Provide the (X, Y) coordinate of the cell's center where the given text is located.  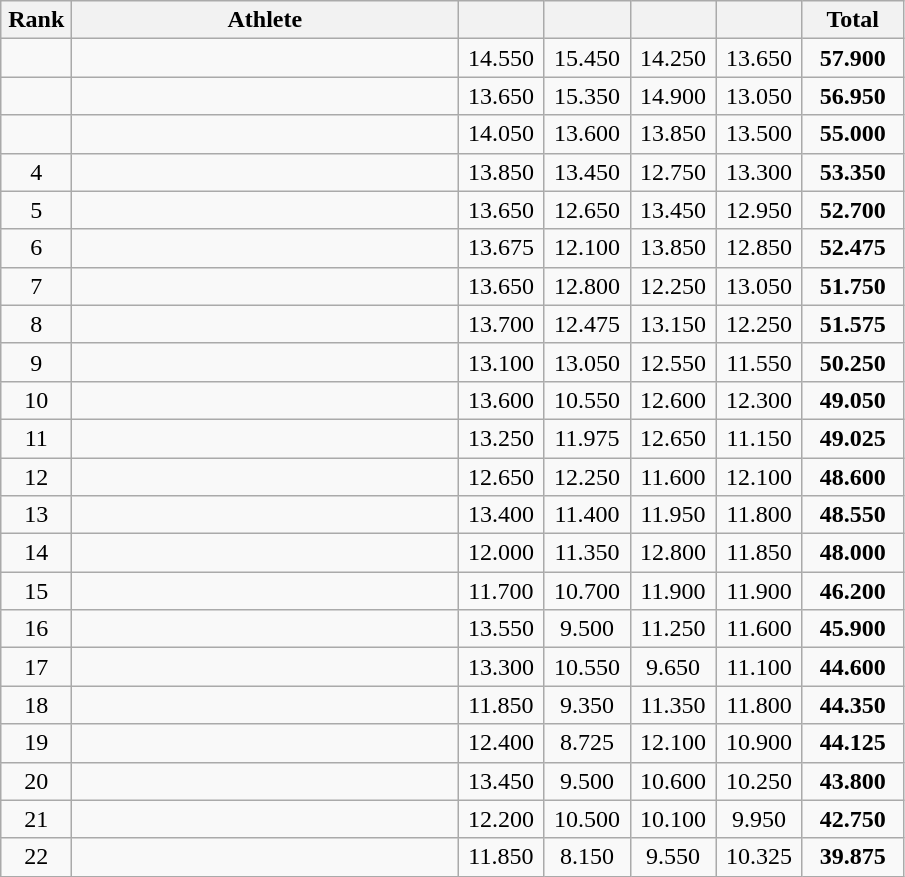
11.400 (587, 515)
11.550 (759, 362)
51.750 (852, 286)
9.550 (673, 857)
20 (36, 781)
22 (36, 857)
6 (36, 248)
11 (36, 438)
12.200 (501, 819)
48.550 (852, 515)
13.500 (759, 134)
55.000 (852, 134)
9.350 (587, 705)
46.200 (852, 591)
10.900 (759, 743)
12.550 (673, 362)
10.325 (759, 857)
13 (36, 515)
Athlete (265, 20)
12.400 (501, 743)
10.250 (759, 781)
49.025 (852, 438)
39.875 (852, 857)
14.050 (501, 134)
13.675 (501, 248)
44.350 (852, 705)
11.950 (673, 515)
56.950 (852, 96)
53.350 (852, 172)
8.150 (587, 857)
9.650 (673, 667)
12.750 (673, 172)
9 (36, 362)
15 (36, 591)
18 (36, 705)
11.700 (501, 591)
8 (36, 324)
14 (36, 553)
13.100 (501, 362)
14.550 (501, 58)
12.000 (501, 553)
17 (36, 667)
13.550 (501, 629)
12.475 (587, 324)
44.125 (852, 743)
19 (36, 743)
21 (36, 819)
10.600 (673, 781)
10.500 (587, 819)
11.150 (759, 438)
45.900 (852, 629)
11.100 (759, 667)
5 (36, 210)
16 (36, 629)
44.600 (852, 667)
14.900 (673, 96)
12.300 (759, 400)
12.950 (759, 210)
8.725 (587, 743)
52.475 (852, 248)
12.850 (759, 248)
52.700 (852, 210)
50.250 (852, 362)
13.400 (501, 515)
Total (852, 20)
Rank (36, 20)
10.700 (587, 591)
10 (36, 400)
7 (36, 286)
13.250 (501, 438)
48.600 (852, 477)
11.250 (673, 629)
49.050 (852, 400)
14.250 (673, 58)
15.350 (587, 96)
57.900 (852, 58)
12 (36, 477)
48.000 (852, 553)
13.700 (501, 324)
42.750 (852, 819)
11.975 (587, 438)
12.600 (673, 400)
13.150 (673, 324)
51.575 (852, 324)
4 (36, 172)
9.950 (759, 819)
10.100 (673, 819)
15.450 (587, 58)
43.800 (852, 781)
